From the cell containing the given text, extract its center point as [x, y] coordinate. 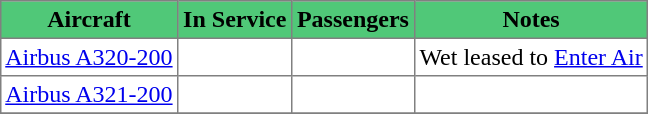
Passengers [353, 20]
In Service [235, 20]
Wet leased to Enter Air [531, 57]
Airbus A321-200 [89, 95]
Aircraft [89, 20]
Airbus A320-200 [89, 57]
Notes [531, 20]
